Identify which cell holds the provided text, then report its [X, Y] central coordinate. 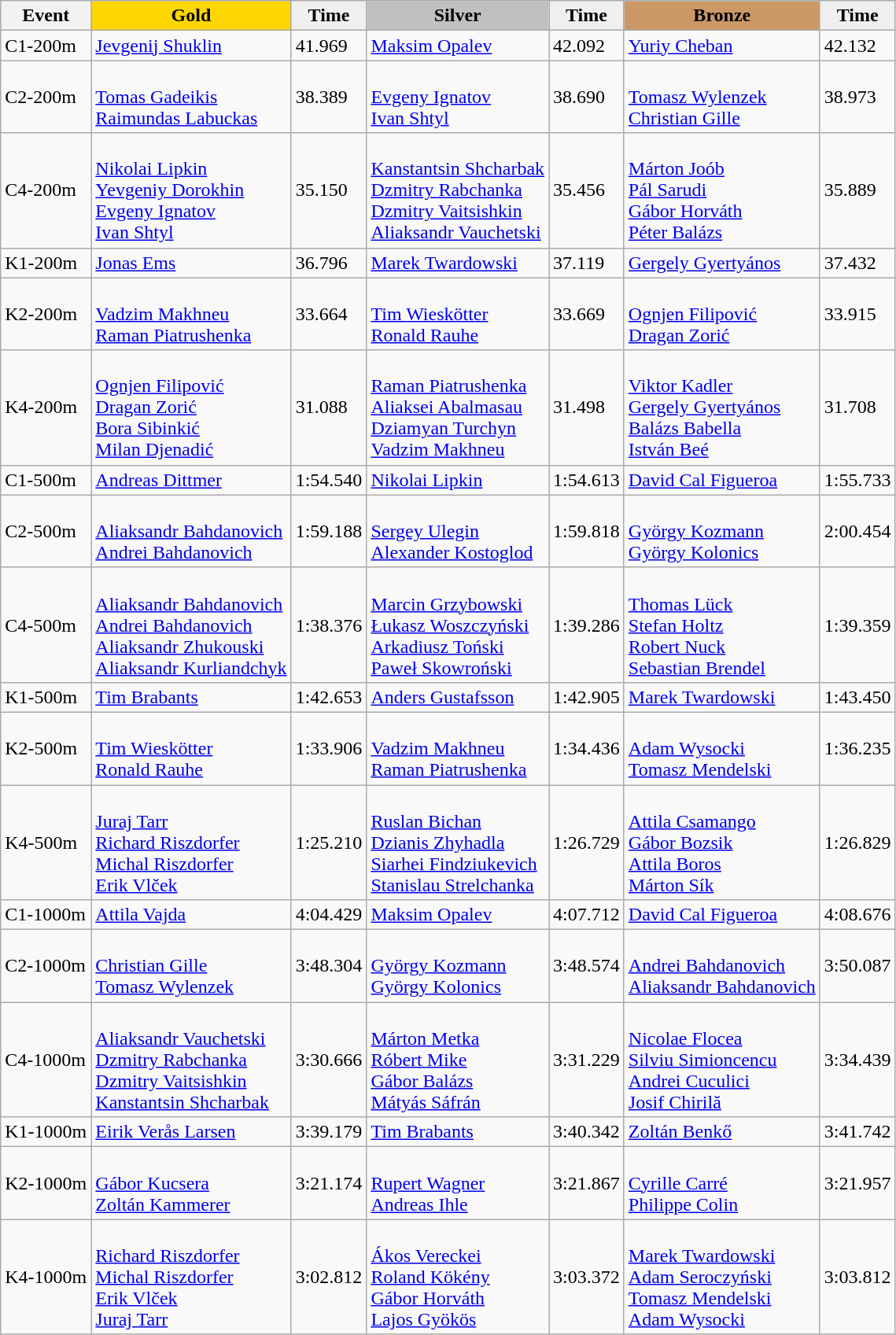
Bronze [722, 16]
1:55.733 [857, 480]
33.915 [857, 314]
K1-1000m [46, 1132]
35.150 [329, 190]
3:48.304 [329, 966]
C4-200m [46, 190]
38.389 [329, 97]
Gold [191, 16]
Attila Vajda [191, 915]
1:38.376 [329, 625]
31.088 [329, 408]
Event [46, 16]
Aliaksandr BahdanovichAndrei Bahdanovich [191, 531]
3:03.372 [587, 1277]
4:04.429 [329, 915]
1:43.450 [857, 697]
1:26.829 [857, 843]
1:54.613 [587, 480]
Aliaksandr BahdanovichAndrei BahdanovichAliaksandr ZhukouskiAliaksandr Kurliandchyk [191, 625]
36.796 [329, 263]
35.889 [857, 190]
1:42.905 [587, 697]
Adam WysockiTomasz Mendelski [722, 748]
Rupert WagnerAndreas Ihle [458, 1183]
1:36.235 [857, 748]
C4-1000m [46, 1060]
31.498 [587, 408]
Nikolai Lipkin [458, 480]
3:39.179 [329, 1132]
Márton JoóbPál SarudiGábor HorváthPéter Balázs [722, 190]
Nikolai LipkinYevgeniy DorokhinEvgeny IgnatovIvan Shtyl [191, 190]
2:00.454 [857, 531]
31.708 [857, 408]
35.456 [587, 190]
C1-1000m [46, 915]
1:25.210 [329, 843]
Jonas Ems [191, 263]
3:31.229 [587, 1060]
K4-500m [46, 843]
K1-200m [46, 263]
Jevgenij Shuklin [191, 46]
3:03.812 [857, 1277]
3:40.342 [587, 1132]
41.969 [329, 46]
3:34.439 [857, 1060]
Gergely Gyertyános [722, 263]
3:21.957 [857, 1183]
Richard RiszdorferMichal RiszdorferErik VlčekJuraj Tarr [191, 1277]
42.132 [857, 46]
1:54.540 [329, 480]
4:08.676 [857, 915]
1:34.436 [587, 748]
Viktor KadlerGergely GyertyánosBalázs BabellaIstván Beé [722, 408]
1:59.818 [587, 531]
Tomas GadeikisRaimundas Labuckas [191, 97]
Andreas Dittmer [191, 480]
Eirik Verås Larsen [191, 1132]
C4-500m [46, 625]
Attila CsamangoGábor BozsikAttila BorosMárton Sík [722, 843]
33.669 [587, 314]
K4-200m [46, 408]
1:39.359 [857, 625]
Anders Gustafsson [458, 697]
C1-200m [46, 46]
Gábor KucseraZoltán Kammerer [191, 1183]
Thomas LückStefan HoltzRobert NuckSebastian Brendel [722, 625]
Sergey UleginAlexander Kostoglod [458, 531]
K1-500m [46, 697]
3:21.867 [587, 1183]
K2-500m [46, 748]
3:50.087 [857, 966]
Ruslan BichanDzianis ZhyhadlaSiarhei FindziukevichStanislau Strelchanka [458, 843]
Zoltán Benkő [722, 1132]
Evgeny IgnatovIvan Shtyl [458, 97]
3:21.174 [329, 1183]
Marek TwardowskiAdam SeroczyńskiTomasz MendelskiAdam Wysocki [722, 1277]
Ognjen FilipovićDragan ZorićBora SibinkićMilan Djenadić [191, 408]
37.119 [587, 263]
3:02.812 [329, 1277]
3:48.574 [587, 966]
Christian GilleTomasz Wylenzek [191, 966]
Márton MetkaRóbert MikeGábor BalázsMátyás Sáfrán [458, 1060]
Silver [458, 16]
K2-1000m [46, 1183]
C1-500m [46, 480]
K2-200m [46, 314]
Kanstantsin ShcharbakDzmitry RabchankaDzmitry VaitsishkinAliaksandr Vauchetski [458, 190]
42.092 [587, 46]
C2-200m [46, 97]
Yuriy Cheban [722, 46]
38.973 [857, 97]
Raman PiatrushenkaAliaksei AbalmasauDziamyan TurchynVadzim Makhneu [458, 408]
Andrei BahdanovichAliaksandr Bahdanovich [722, 966]
Nicolae FloceaSilviu SimioncencuAndrei CuculiciJosif Chirilă [722, 1060]
C2-1000m [46, 966]
1:33.906 [329, 748]
Ognjen FilipovićDragan Zorić [722, 314]
1:42.653 [329, 697]
3:30.666 [329, 1060]
Marcin GrzybowskiŁukasz WoszczyńskiArkadiusz TońskiPaweł Skowroński [458, 625]
1:39.286 [587, 625]
3:41.742 [857, 1132]
1:59.188 [329, 531]
Cyrille CarréPhilippe Colin [722, 1183]
C2-500m [46, 531]
38.690 [587, 97]
4:07.712 [587, 915]
K4-1000m [46, 1277]
33.664 [329, 314]
Juraj TarrRichard RiszdorferMichal RiszdorferErik Vlček [191, 843]
1:26.729 [587, 843]
Ákos VereckeiRoland KökényGábor HorváthLajos Gyökös [458, 1277]
Tomasz WylenzekChristian Gille [722, 97]
Aliaksandr VauchetskiDzmitry RabchankaDzmitry VaitsishkinKanstantsin Shcharbak [191, 1060]
37.432 [857, 263]
